Search for the cell housing the specified text and yield its [x, y] center coordinate. 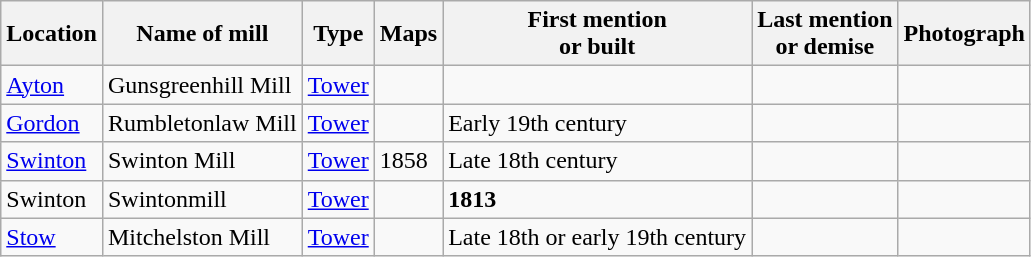
Stow [52, 237]
Late 18th or early 19th century [598, 237]
Ayton [52, 85]
Rumbletonlaw Mill [202, 123]
Gordon [52, 123]
1858 [408, 161]
Photograph [964, 34]
Swintonmill [202, 199]
Maps [408, 34]
Location [52, 34]
Swinton Mill [202, 161]
Early 19th century [598, 123]
Mitchelston Mill [202, 237]
First mentionor built [598, 34]
Late 18th century [598, 161]
Gunsgreenhill Mill [202, 85]
Type [338, 34]
Last mention or demise [825, 34]
1813 [598, 199]
Name of mill [202, 34]
